For the text-containing cell, return its midpoint in (X, Y) coordinate format. 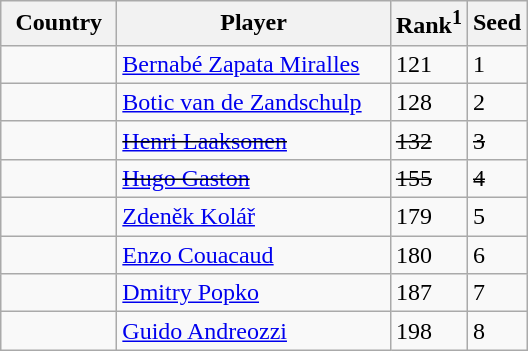
4 (496, 178)
Rank1 (428, 24)
180 (428, 255)
2 (496, 102)
Enzo Couacaud (254, 255)
3 (496, 140)
Country (59, 24)
132 (428, 140)
Seed (496, 24)
6 (496, 255)
Botic van de Zandschulp (254, 102)
198 (428, 331)
Henri Laaksonen (254, 140)
7 (496, 293)
179 (428, 217)
Dmitry Popko (254, 293)
Player (254, 24)
1 (496, 64)
5 (496, 217)
Zdeněk Kolář (254, 217)
Guido Andreozzi (254, 331)
121 (428, 64)
187 (428, 293)
128 (428, 102)
Bernabé Zapata Miralles (254, 64)
155 (428, 178)
8 (496, 331)
Hugo Gaston (254, 178)
